Search for the cell housing the specified text and yield its (x, y) center coordinate. 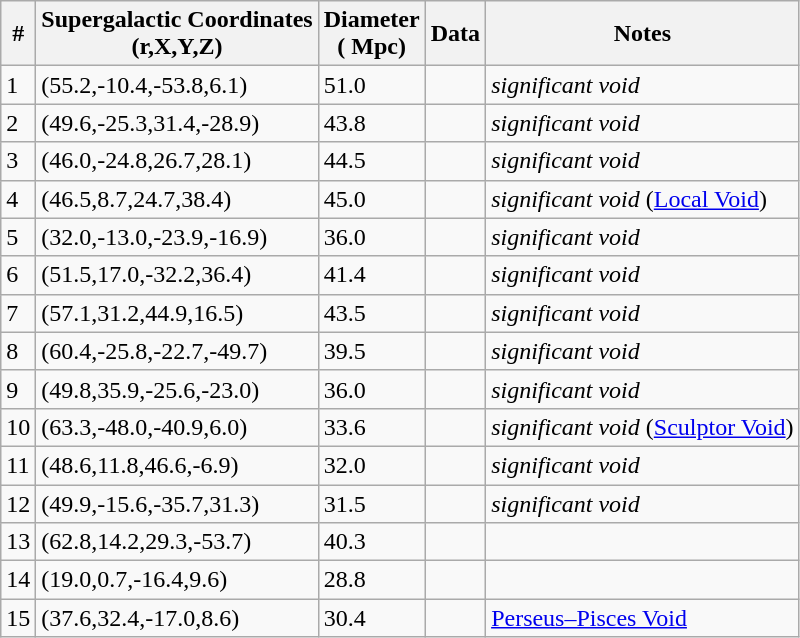
51.0 (372, 85)
43.5 (372, 313)
40.3 (372, 542)
43.8 (372, 123)
(57.1,31.2,44.9,16.5) (177, 313)
30.4 (372, 618)
7 (18, 313)
(19.0,0.7,-16.4,9.6) (177, 580)
(37.6,32.4,-17.0,8.6) (177, 618)
(51.5,17.0,-32.2,36.4) (177, 275)
8 (18, 351)
Supergalactic Coordinates (r,X,Y,Z) (177, 34)
(60.4,-25.8,-22.7,-49.7) (177, 351)
(55.2,-10.4,-53.8,6.1) (177, 85)
6 (18, 275)
Diameter ( Mpc) (372, 34)
(49.6,-25.3,31.4,-28.9) (177, 123)
33.6 (372, 427)
1 (18, 85)
significant void (Local Void) (643, 199)
(32.0,-13.0,-23.9,-16.9) (177, 237)
(49.8,35.9,-25.6,-23.0) (177, 389)
28.8 (372, 580)
(63.3,-48.0,-40.9,6.0) (177, 427)
45.0 (372, 199)
(46.5,8.7,24.7,38.4) (177, 199)
11 (18, 465)
(62.8,14.2,29.3,-53.7) (177, 542)
39.5 (372, 351)
41.4 (372, 275)
15 (18, 618)
44.5 (372, 161)
13 (18, 542)
Perseus–Pisces Void (643, 618)
9 (18, 389)
10 (18, 427)
31.5 (372, 503)
32.0 (372, 465)
significant void (Sculptor Void) (643, 427)
(48.6,11.8,46.6,-6.9) (177, 465)
2 (18, 123)
4 (18, 199)
Data (455, 34)
(46.0,-24.8,26.7,28.1) (177, 161)
5 (18, 237)
Notes (643, 34)
12 (18, 503)
14 (18, 580)
(49.9,-15.6,-35.7,31.3) (177, 503)
3 (18, 161)
# (18, 34)
